Find where the given text appears and provide that cell's center as (x, y) coordinate. 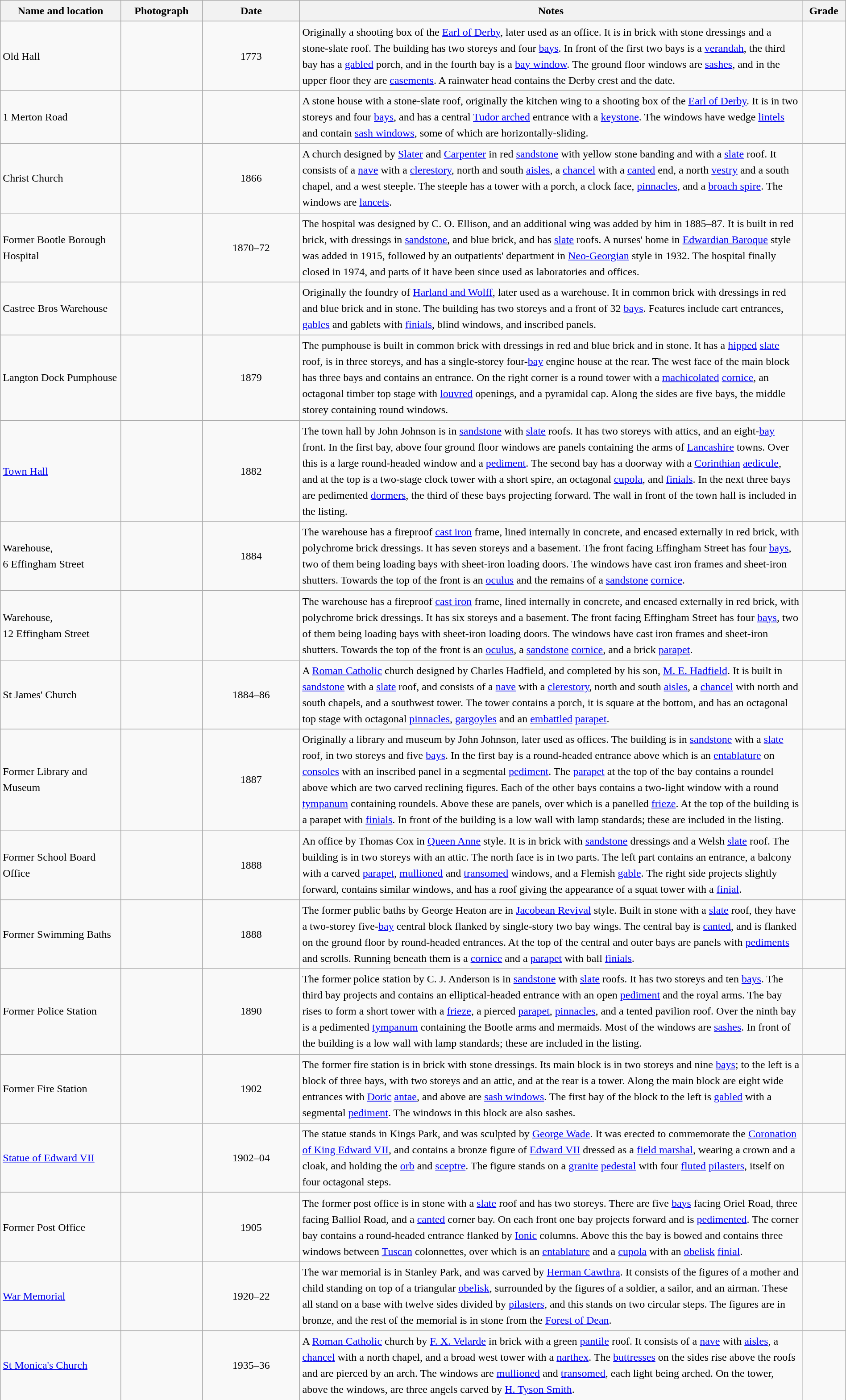
1890 (251, 1012)
Warehouse,6 Effingham Street (61, 556)
Former Fire Station (61, 1089)
1902 (251, 1089)
Former Bootle Borough Hospital (61, 247)
1870–72 (251, 247)
Old Hall (61, 56)
1 Merton Road (61, 117)
1866 (251, 178)
1773 (251, 56)
1882 (251, 471)
Former Library and Museum (61, 780)
1884 (251, 556)
Photograph (162, 11)
St Monica's Church (61, 1365)
Langton Dock Pumphouse (61, 377)
Name and location (61, 11)
Statue of Edward VII (61, 1158)
1879 (251, 377)
Town Hall (61, 471)
War Memorial (61, 1296)
St James' Church (61, 694)
1935–36 (251, 1365)
Christ Church (61, 178)
1887 (251, 780)
1884–86 (251, 694)
Date (251, 11)
Grade (824, 11)
1905 (251, 1227)
1920–22 (251, 1296)
Former Police Station (61, 1012)
Former Swimming Baths (61, 934)
Warehouse,12 Effingham Street (61, 625)
Notes (551, 11)
Former School Board Office (61, 866)
Former Post Office (61, 1227)
1902–04 (251, 1158)
Castree Bros Warehouse (61, 309)
